Search for the cell housing the specified text and yield its [X, Y] center coordinate. 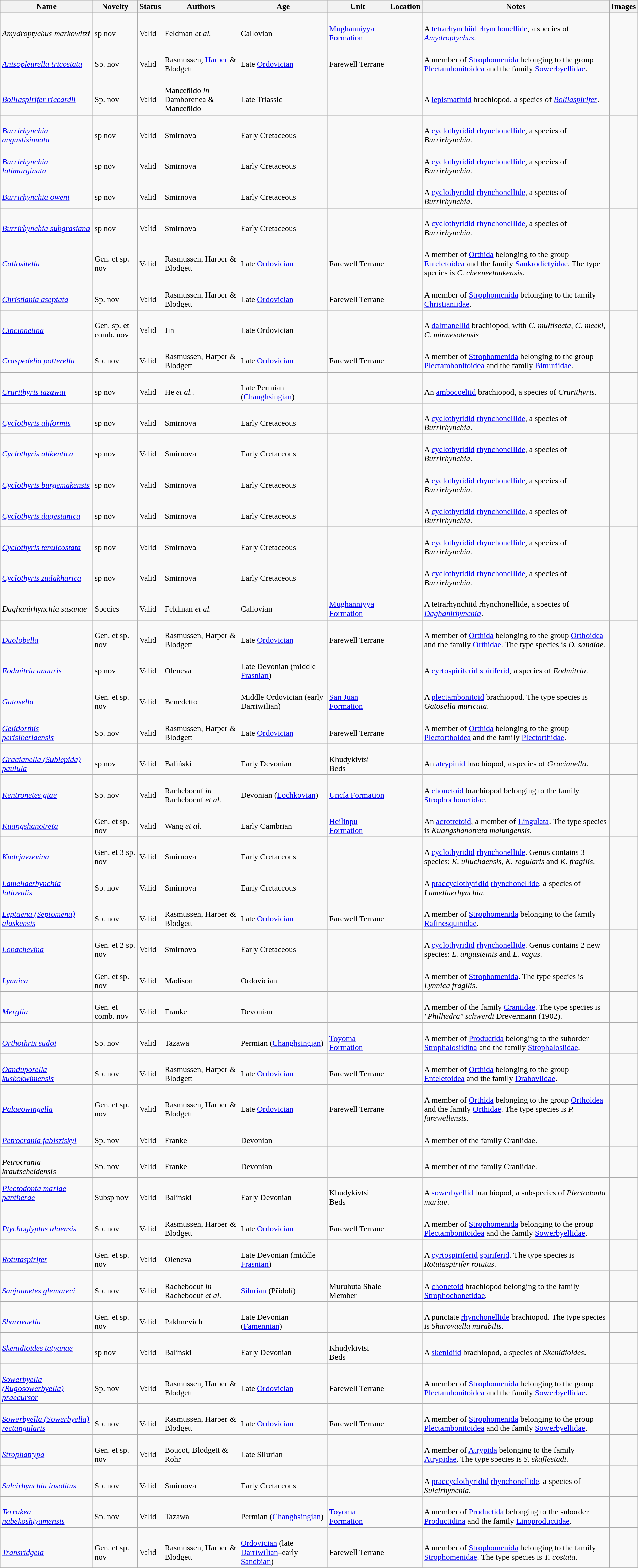
Cyclothyris burgemakensis [46, 481]
A cyclothyridid rhynchonellide. Genus contains 2 new species: L. angusteinis and L. vagus. [516, 945]
Palaeowingella [46, 1105]
A member of Strophomenida. The type species is Lynnica fragilis. [516, 976]
Kentronetes giae [46, 790]
Cyclothyris zudakharica [46, 573]
Uncía Formation [358, 790]
Middle Ordovician (early Darriwilian) [283, 697]
Unit [358, 7]
A member of Orthida belonging to the group Enteletoidea and the family Draboviidae. [516, 1069]
A member of Productida belonging to the suborder Strophalosiidina and the family Strophalosiidae. [516, 1038]
Anisopleurella tricostata [46, 60]
Transridgeia [46, 1547]
Daghanirhynchia susanae [46, 604]
Cyclothyris tenuicostata [46, 543]
A punctate rhynchonellide brachiopod. The type species is Sharovaella mirabilis. [516, 1317]
Oanduporella kuskokwimensis [46, 1069]
Ordovician (late Darriwilian–early Sandbian) [283, 1547]
Location [405, 7]
Manceñido in Damborenea & Manceñido [201, 95]
A member of Strophomenida belonging to the family Rafinesquinidae. [516, 914]
Cincinnetina [46, 325]
A member of Orthida belonging to the group Orthoidea and the family Orthidae. The type species is P. farewellensis. [516, 1105]
Name [46, 7]
A cyrtospiriferid spiriferid. The type species is Rotutaspirifer rotutus. [516, 1255]
Gracianella (Sublepida) paulula [46, 759]
He et al.. [201, 388]
A tetrarhynchiid rhynchonellide, a species of Amydroptychus. [516, 29]
Sowerbyella (Rugosowerbyella) praecursor [46, 1384]
Madison [201, 976]
Crurithyris tazawai [46, 388]
Heilinpu Formation [358, 821]
Late Silurian [283, 1450]
Lynnica [46, 976]
A member of Strophomenida belonging to the family Christianiidae. [516, 294]
Burrirhynchia angustisinuata [46, 131]
Lamellaerhynchia latiovalis [46, 883]
Gelidorthis perisiberiaensis [46, 728]
A member of Productida belonging to the suborder Productidina and the family Linoproductidae. [516, 1512]
Orthothrix sudoi [46, 1038]
Species [115, 604]
A cyclothyridid rhynchonellide. Genus contains 3 species: K. ulluchaensis, K. regularis and K. fragilis. [516, 852]
A skenidiid brachiopod, a species of Skenidioides. [516, 1348]
Leptaena (Septomena) alaskensis [46, 914]
Rotutaspirifer [46, 1255]
San Juan Formation [358, 697]
Sulcirhynchia insolitus [46, 1481]
Christiania aseptata [46, 294]
Petrocrania krautscheidensis [46, 1162]
Terrakea nabekoshiyamensis [46, 1512]
Subsp nov [115, 1193]
Benedetto [201, 697]
Plectodonta mariae pantherae [46, 1193]
Duolobella [46, 635]
Jin [201, 325]
Cyclothyris aliformis [46, 419]
Burrirhynchia subgrasiana [46, 223]
Late Triassic [283, 95]
Cyclothyris dagestanica [46, 512]
Skenidioides tatyanae [46, 1348]
A member of the family Craniidae. The type species is "Philhedra" schwerdi Drevermann (1902). [516, 1007]
Early Cambrian [283, 821]
Ordovician [283, 976]
A member of Orthida belonging to the group Plectorthoidea and the family Plectorthidae. [516, 728]
Eodmitria anauris [46, 666]
Pakhnevich [201, 1317]
Craspedelia potterella [46, 356]
Burrirhynchia oweni [46, 193]
A dalmanellid brachiopod, with C. multisecta, C. meeki, C. minnesotensis [516, 325]
Strophatrypa [46, 1450]
Bolilaspirifer riccardii [46, 95]
Kuangshanotreta [46, 821]
A member of Strophomenida belonging to the group Plectambonitoidea and the family Bimuriidae. [516, 356]
Petrocrania fabisziskyi [46, 1136]
An ambocoeliid brachiopod, a species of Crurithyris. [516, 388]
Cyclothyris alikentica [46, 450]
Authors [201, 7]
A member of Orthida belonging to the group Orthoidea and the family Orthidae. The type species is D. sandiae. [516, 635]
Boucot, Blodgett & Rohr [201, 1450]
A sowerbyellid brachiopod, a subspecies of Plectodonta mariae. [516, 1193]
Devonian (Lochkovian) [283, 790]
An acrotretoid, a member of Lingulata. The type species is Kuangshanotreta malungensis. [516, 821]
A member of Strophomenida belonging to the family Strophomenidae. The type species is T. costata. [516, 1547]
Gen, sp. et comb. nov [115, 325]
Callositella [46, 259]
Muruhuta Shale Member [358, 1286]
Age [283, 7]
Status [150, 7]
An atrypinid brachiopod, a species of Gracianella. [516, 759]
Ptychoglyptus alaensis [46, 1224]
Novelty [115, 7]
Late Devonian (Famennian) [283, 1317]
Gen. et 2 sp. nov [115, 945]
Sharovaella [46, 1317]
A member of Atrypida belonging to the family Atrypidae. The type species is S. skaflestadi. [516, 1450]
Gatosella [46, 697]
Wang et al. [201, 821]
A praecyclothyridid rhynchonellide, a species of Sulcirhynchia. [516, 1481]
A member of Orthida belonging to the group Enteletoidea and the family Saukrodictyidae. The type species is C. cheeneetnukensis. [516, 259]
Gen. et 3 sp. nov [115, 852]
A tetrarhynchiid rhynchonellide, a species of Daghanirhynchia. [516, 604]
Lobachevina [46, 945]
Sanjuanetes glemareci [46, 1286]
A cyrtospiriferid spiriferid, a species of Eodmitria. [516, 666]
Kudrjavzevina [46, 852]
Silurian (Přídolí) [283, 1286]
Sowerbyella (Sowerbyella) rectangularis [46, 1419]
Images [624, 7]
A praecyclothyridid rhynchonellide, a species of Lamellaerhynchia. [516, 883]
Late Permian (Changhsingian) [283, 388]
Burrirhynchia latimarginata [46, 162]
Amydroptychus markowitzi [46, 29]
Merglia [46, 1007]
A plectambonitoid brachiopod. The type species is Gatosella muricata. [516, 697]
Gen. et comb. nov [115, 1007]
Notes [516, 7]
A lepismatinid brachiopod, a species of Bolilaspirifer. [516, 95]
